Locate the cell with the specified text and output its [X, Y] center coordinate. 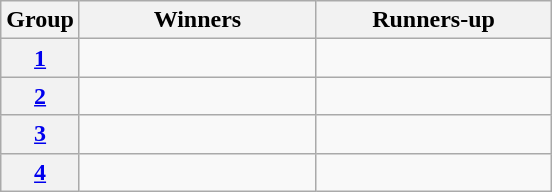
Winners [197, 20]
4 [40, 172]
Runners-up [433, 20]
2 [40, 96]
3 [40, 134]
1 [40, 58]
Group [40, 20]
